Provide the (x, y) coordinate of the cell's center where the given text is located.  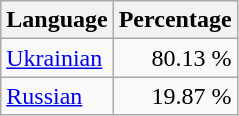
80.13 % (175, 58)
Ukrainian (57, 58)
Language (57, 20)
19.87 % (175, 96)
Russian (57, 96)
Percentage (175, 20)
